From the cell containing the given text, extract its center point as (X, Y) coordinate. 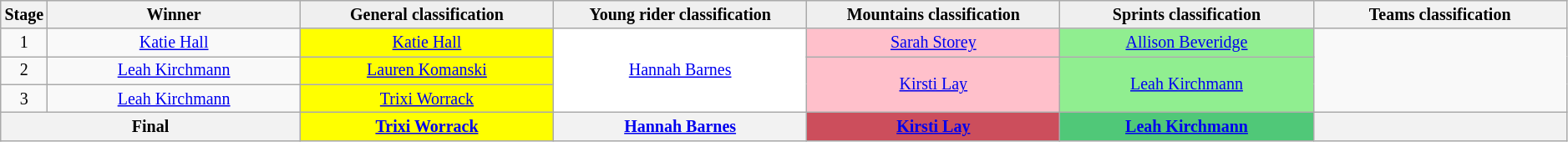
Lauren Komanski (426, 70)
2 (24, 70)
3 (24, 99)
Final (150, 127)
Winner (174, 15)
Allison Beveridge (1186, 43)
Mountains classification (934, 15)
Sprints classification (1186, 15)
General classification (426, 15)
Teams classification (1440, 15)
Sarah Storey (934, 43)
1 (24, 43)
Stage (24, 15)
Young rider classification (680, 15)
